Extract the (x, y) coordinate from the center of the cell holding the provided text.  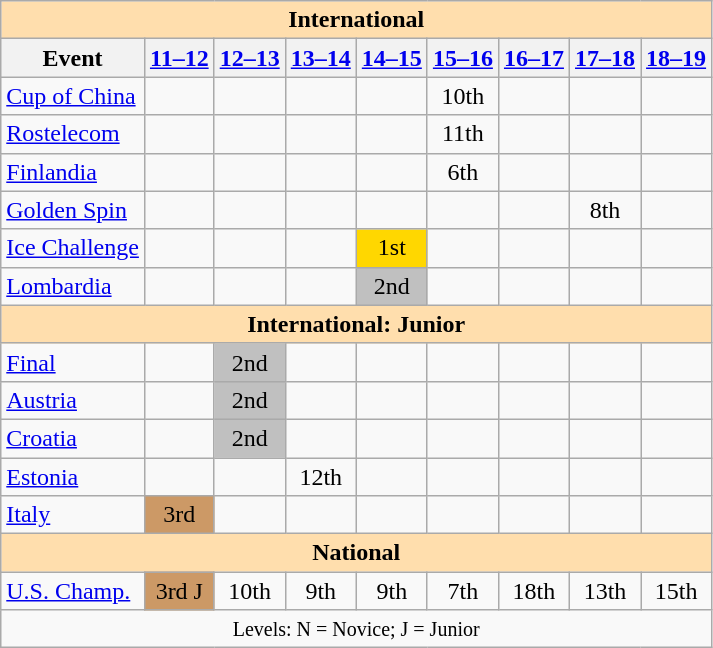
15–16 (462, 58)
8th (604, 210)
15th (676, 591)
7th (462, 591)
Golden Spin (73, 210)
U.S. Champ. (73, 591)
18th (534, 591)
6th (462, 172)
3rd J (179, 591)
Croatia (73, 438)
International: Junior (356, 324)
Estonia (73, 477)
13–14 (320, 58)
Italy (73, 515)
Levels: N = Novice; J = Junior (356, 629)
Rostelecom (73, 134)
18–19 (676, 58)
Event (73, 58)
17–18 (604, 58)
14–15 (392, 58)
Austria (73, 400)
3rd (179, 515)
Lombardia (73, 286)
16–17 (534, 58)
National (356, 553)
Finlandia (73, 172)
International (356, 20)
Cup of China (73, 96)
12–13 (250, 58)
12th (320, 477)
11–12 (179, 58)
1st (392, 248)
11th (462, 134)
13th (604, 591)
Final (73, 362)
Ice Challenge (73, 248)
